Detect which cell encompasses the target text, then output its [X, Y] center coordinate. 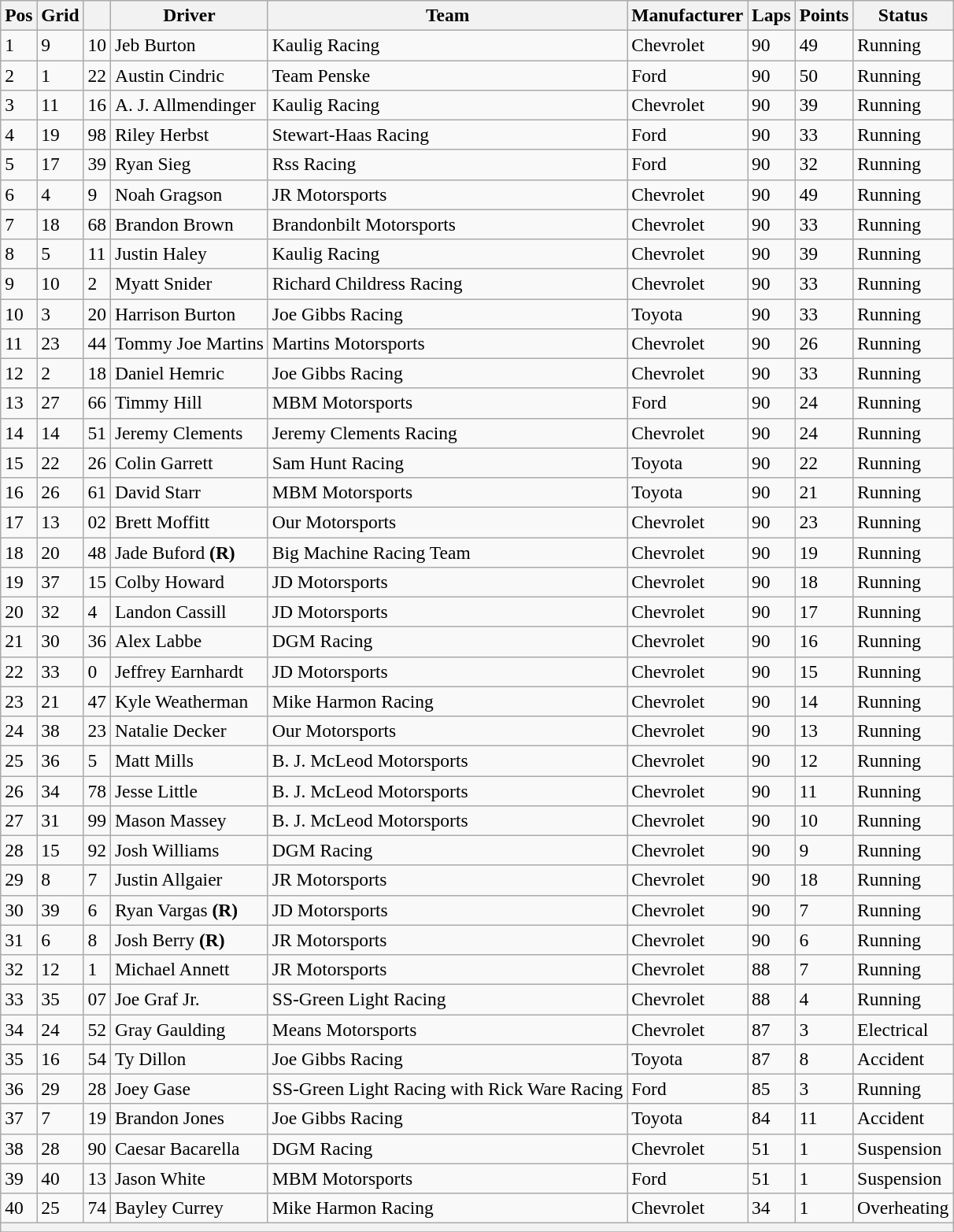
David Starr [189, 492]
Points [824, 15]
Manufacturer [688, 15]
Jesse Little [189, 790]
92 [97, 850]
44 [97, 343]
52 [97, 1029]
Sam Hunt Racing [447, 463]
Austin Cindric [189, 75]
Driver [189, 15]
Alex Labbe [189, 642]
0 [97, 671]
Brandon Brown [189, 224]
Pos [19, 15]
Rss Racing [447, 165]
Brandonbilt Motorsports [447, 224]
Josh Berry (R) [189, 940]
Brandon Jones [189, 1119]
Josh Williams [189, 850]
Team Penske [447, 75]
50 [824, 75]
68 [97, 224]
SS-Green Light Racing [447, 999]
Team [447, 15]
48 [97, 552]
Daniel Hemric [189, 373]
Richard Childress Racing [447, 283]
Natalie Decker [189, 731]
Stewart-Haas Racing [447, 135]
Jeb Burton [189, 45]
Jeremy Clements [189, 433]
66 [97, 403]
Myatt Snider [189, 283]
07 [97, 999]
Joey Gase [189, 1089]
Ryan Vargas (R) [189, 910]
Jeremy Clements Racing [447, 433]
74 [97, 1208]
Kyle Weatherman [189, 701]
Justin Haley [189, 253]
Martins Motorsports [447, 343]
Colby Howard [189, 582]
Timmy Hill [189, 403]
Overheating [904, 1208]
61 [97, 492]
Ty Dillon [189, 1059]
Electrical [904, 1029]
Means Motorsports [447, 1029]
Mason Massey [189, 820]
02 [97, 522]
Tommy Joe Martins [189, 343]
84 [771, 1119]
Grid [60, 15]
54 [97, 1059]
Noah Gragson [189, 194]
Bayley Currey [189, 1208]
Jade Buford (R) [189, 552]
Colin Garrett [189, 463]
Riley Herbst [189, 135]
85 [771, 1089]
98 [97, 135]
Status [904, 15]
Landon Cassill [189, 612]
Brett Moffitt [189, 522]
SS-Green Light Racing with Rick Ware Racing [447, 1089]
Matt Mills [189, 760]
99 [97, 820]
Big Machine Racing Team [447, 552]
Harrison Burton [189, 313]
A. J. Allmendinger [189, 105]
Jason White [189, 1178]
Michael Annett [189, 969]
Justin Allgaier [189, 880]
Ryan Sieg [189, 165]
Laps [771, 15]
78 [97, 790]
Gray Gaulding [189, 1029]
Joe Graf Jr. [189, 999]
Caesar Bacarella [189, 1149]
Jeffrey Earnhardt [189, 671]
47 [97, 701]
